Provide the [x, y] coordinate of the cell's center where the given text is located.  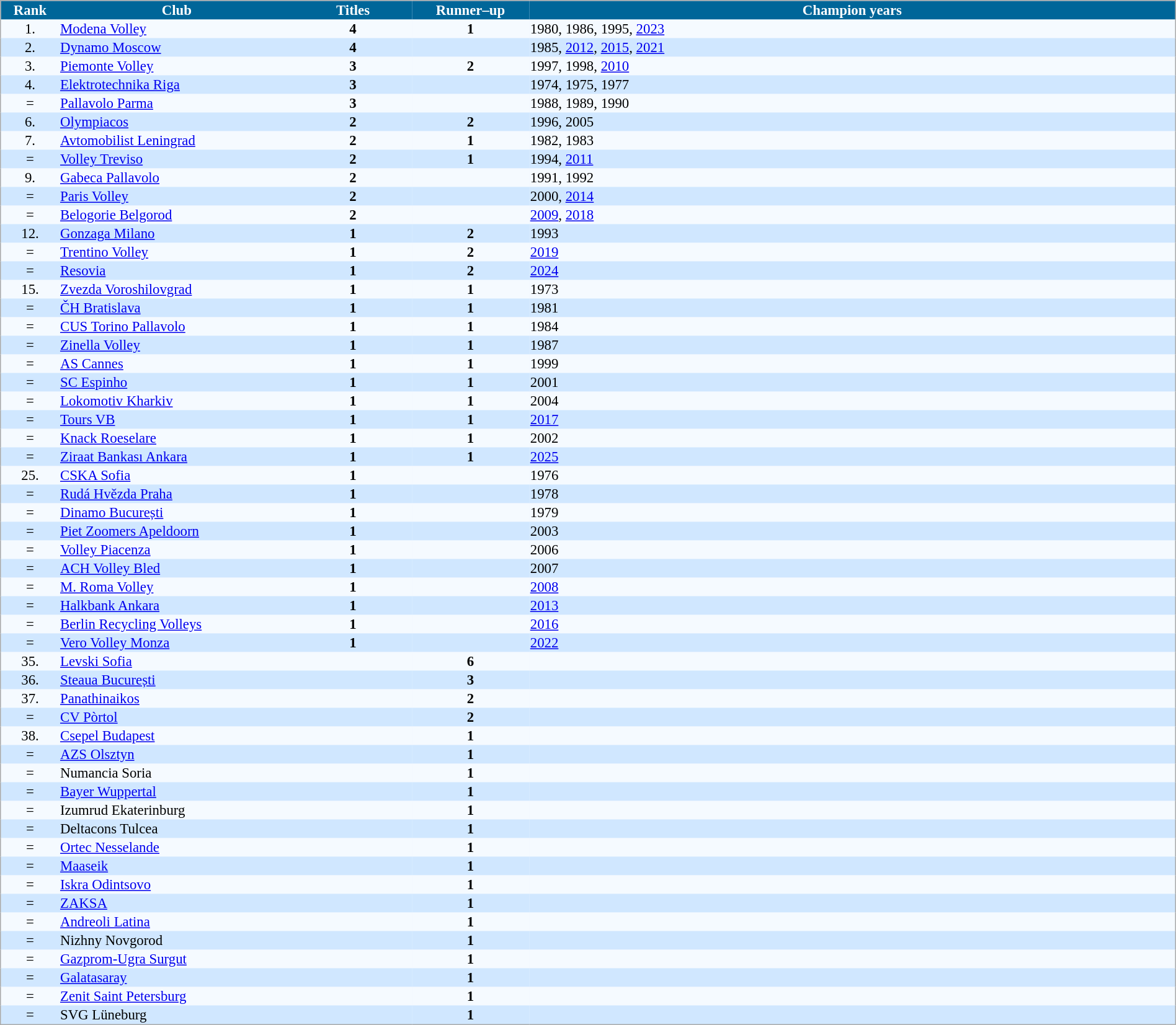
2017 [852, 420]
M. Roma Volley [176, 587]
Resovia [176, 271]
1999 [852, 364]
Bayer Wuppertal [176, 792]
CV Pòrtol [176, 717]
7. [30, 141]
1988, 1989, 1990 [852, 104]
35. [30, 662]
1979 [852, 513]
Andreoli Latina [176, 922]
2006 [852, 550]
Runner–up [470, 10]
2009, 2018 [852, 215]
Levski Sofia [176, 662]
Olympiacos [176, 122]
2013 [852, 606]
SVG Lüneburg [176, 1016]
6. [30, 122]
Gonzaga Milano [176, 234]
2001 [852, 383]
Gazprom-Ugra Surgut [176, 959]
1996, 2005 [852, 122]
CUS Torino Pallavolo [176, 327]
2022 [852, 643]
2002 [852, 438]
36. [30, 680]
Elektrotechnika Riga [176, 85]
Piet Zoomers Apeldoorn [176, 531]
25. [30, 476]
Iskra Odintsovo [176, 885]
Champion years [852, 10]
SC Espinho [176, 383]
4. [30, 85]
2. [30, 48]
Izumrud Ekaterinburg [176, 810]
Avtomobilist Leningrad [176, 141]
Ortec Nesselande [176, 848]
Panathinaikos [176, 699]
Volley Piacenza [176, 550]
2019 [852, 252]
2008 [852, 587]
1. [30, 29]
2016 [852, 624]
Vero Volley Monza [176, 643]
1997, 1998, 2010 [852, 66]
Halkbank Ankara [176, 606]
Piemonte Volley [176, 66]
ZAKSA [176, 903]
Ziraat Bankası Ankara [176, 457]
9. [30, 178]
1991, 1992 [852, 178]
AS Cannes [176, 364]
12. [30, 234]
1993 [852, 234]
Maaseik [176, 866]
Csepel Budapest [176, 736]
Modena Volley [176, 29]
Trentino Volley [176, 252]
Titles [352, 10]
2004 [852, 401]
Paris Volley [176, 197]
Rank [30, 10]
1985, 2012, 2015, 2021 [852, 48]
Zenit Saint Petersburg [176, 996]
ACH Volley Bled [176, 569]
2007 [852, 569]
Nizhny Novgorod [176, 941]
1987 [852, 345]
2025 [852, 457]
1973 [852, 290]
1978 [852, 494]
Knack Roeselare [176, 438]
Belogorie Belgorod [176, 215]
1980, 1986, 1995, 2023 [852, 29]
1974, 1975, 1977 [852, 85]
Gabeca Pallavolo [176, 178]
Pallavolo Parma [176, 104]
2000, 2014 [852, 197]
1982, 1983 [852, 141]
1984 [852, 327]
1981 [852, 308]
CSKA Sofia [176, 476]
Club [176, 10]
Volley Treviso [176, 159]
Deltacons Tulcea [176, 829]
2003 [852, 531]
Dinamo București [176, 513]
38. [30, 736]
Dynamo Moscow [176, 48]
3. [30, 66]
1994, 2011 [852, 159]
Zinella Volley [176, 345]
Berlin Recycling Volleys [176, 624]
37. [30, 699]
AZS Olsztyn [176, 755]
Tours VB [176, 420]
Galatasaray [176, 978]
15. [30, 290]
6 [470, 662]
Zvezda Voroshilovgrad [176, 290]
1976 [852, 476]
Steaua București [176, 680]
Numancia Soria [176, 773]
Lokomotiv Kharkiv [176, 401]
ČH Bratislava [176, 308]
Rudá Hvězda Praha [176, 494]
2024 [852, 271]
